Provide the (x, y) coordinate of the cell's center where the given text is located.  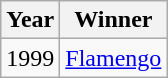
Flamengo (114, 58)
Winner (114, 20)
1999 (30, 58)
Year (30, 20)
